Output the [x, y] coordinate of the center of the cell containing the given text.  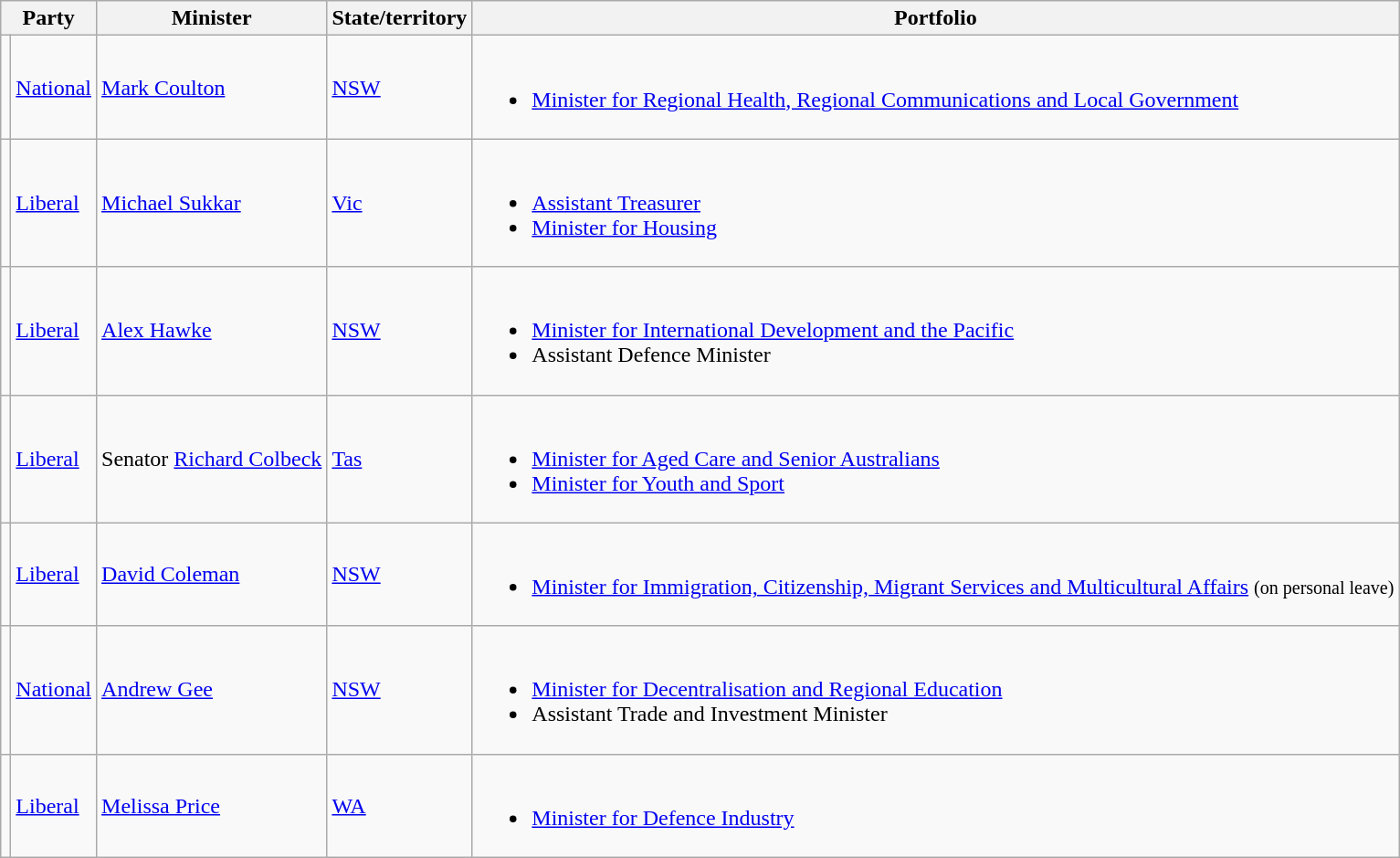
David Coleman [212, 574]
Minister [212, 18]
Minister for International Development and the PacificAssistant Defence Minister [935, 331]
Assistant TreasurerMinister for Housing [935, 203]
Minister for Aged Care and Senior AustraliansMinister for Youth and Sport [935, 459]
Minister for Defence Industry [935, 806]
State/territory [400, 18]
Michael Sukkar [212, 203]
Andrew Gee [212, 690]
Tas [400, 459]
Minister for Decentralisation and Regional EducationAssistant Trade and Investment Minister [935, 690]
WA [400, 806]
Minister for Immigration, Citizenship, Migrant Services and Multicultural Affairs (on personal leave) [935, 574]
Senator Richard Colbeck [212, 459]
Party [49, 18]
Alex Hawke [212, 331]
Vic [400, 203]
Mark Coulton [212, 88]
Minister for Regional Health, Regional Communications and Local Government [935, 88]
Melissa Price [212, 806]
Portfolio [935, 18]
